Return the (x, y) coordinate for the center point of the cell that contains the specified text.  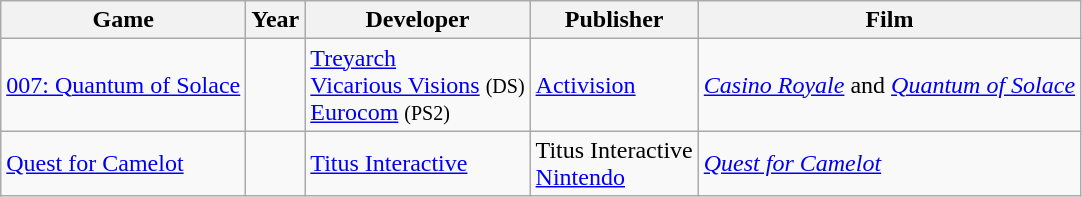
Activision (614, 85)
Developer (418, 20)
Publisher (614, 20)
007: Quantum of Solace (124, 85)
TreyarchVicarious Visions (DS)Eurocom (PS2) (418, 85)
Casino Royale and Quantum of Solace (889, 85)
Film (889, 20)
Year (276, 20)
Titus InteractiveNintendo (614, 164)
Titus Interactive (418, 164)
Game (124, 20)
